Extract the (X, Y) coordinate from the center of the cell holding the provided text.  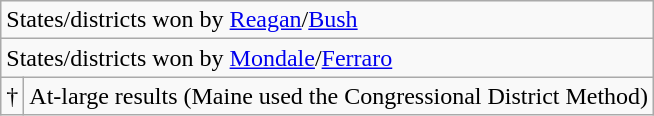
At-large results (Maine used the Congressional District Method) (339, 96)
States/districts won by Reagan/Bush (328, 20)
† (12, 96)
States/districts won by Mondale/Ferraro (328, 58)
